Search for the cell housing the specified text and yield its (X, Y) center coordinate. 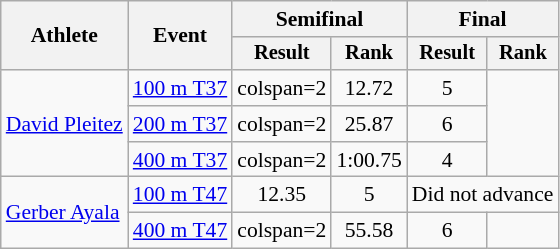
Gerber Ayala (64, 212)
1:00.75 (368, 160)
Semifinal (320, 19)
Athlete (64, 36)
100 m T47 (180, 195)
400 m T47 (180, 231)
12.35 (282, 195)
David Pleitez (64, 124)
200 m T37 (180, 124)
Event (180, 36)
25.87 (368, 124)
4 (448, 160)
100 m T37 (180, 88)
Final (483, 19)
Did not advance (483, 195)
12.72 (368, 88)
55.58 (368, 231)
400 m T37 (180, 160)
